Find where the given text appears and provide that cell's center as (X, Y) coordinate. 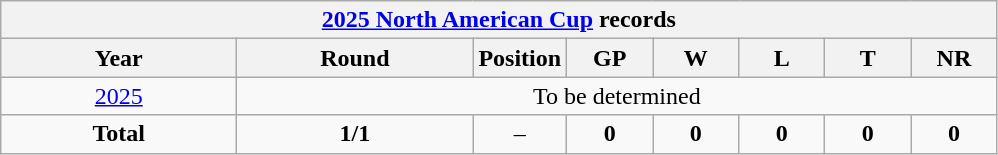
Year (119, 58)
2025 North American Cup records (499, 20)
To be determined (617, 96)
2025 (119, 96)
– (520, 134)
GP (610, 58)
1/1 (355, 134)
Round (355, 58)
L (782, 58)
T (868, 58)
NR (954, 58)
Position (520, 58)
W (696, 58)
Total (119, 134)
